Find where the given text appears and provide that cell's center as [X, Y] coordinate. 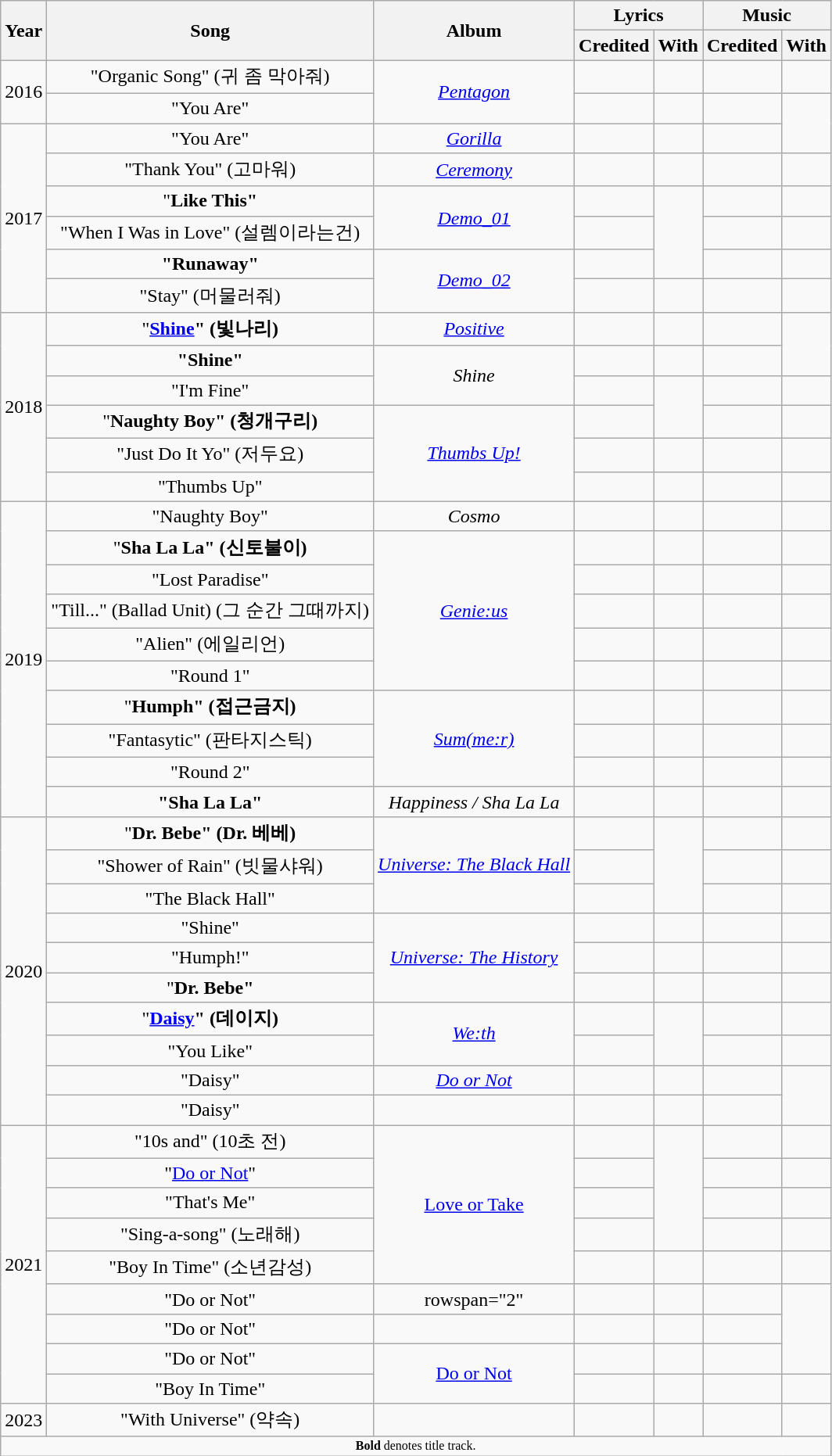
Universe: The Black Hall [474, 865]
"Daisy" (데이지) [210, 1020]
"Just Do It Yo" (저두요) [210, 455]
Genie:us [474, 611]
"Thumbs Up" [210, 486]
Shine [474, 375]
We:th [474, 1034]
2017 [23, 218]
Lyrics [639, 16]
"Lost Paradise" [210, 579]
"With Universe" (약속) [210, 1420]
rowspan="2" [474, 1299]
"Till..." (Ballad Unit) (그 순간 그때까지) [210, 611]
Demo_01 [474, 217]
Universe: The History [474, 958]
"Stay" (머물러줘) [210, 296]
"You Like" [210, 1050]
"The Black Hall" [210, 898]
Music [766, 16]
Love or Take [474, 1204]
"Runaway" [210, 264]
Bold denotes title track. [416, 1446]
2019 [23, 658]
"Fantasytic" (판타지스틱) [210, 741]
"Dr. Bebe" (Dr. 베베) [210, 834]
"Boy In Time" (소년감성) [210, 1268]
Year [23, 30]
"Sha La La" (신토불이) [210, 547]
2021 [23, 1264]
"Naughty Boy" [210, 516]
"That's Me" [210, 1203]
"Sing-a-song" (노래해) [210, 1234]
"I'm Fine" [210, 390]
"Like This" [210, 201]
"Humph!" [210, 958]
"Alien" (에일리언) [210, 644]
Pentagon [474, 92]
"Boy In Time" [210, 1388]
2016 [23, 92]
Song [210, 30]
"Round 1" [210, 676]
"Sha La La" [210, 802]
Gorilla [474, 138]
"Humph" (접근금지) [210, 707]
Cosmo [474, 516]
"10s and" (10초 전) [210, 1142]
"Shower of Rain" (빗물샤워) [210, 866]
2020 [23, 970]
"Round 2" [210, 772]
"Organic Song" (귀 좀 막아줘) [210, 77]
Demo_02 [474, 282]
"Thank You" (고마워) [210, 170]
"When I Was in Love" (설렘이라는건) [210, 233]
Album [474, 30]
Ceremony [474, 170]
Sum(me:r) [474, 738]
Happiness / Sha La La [474, 802]
"Dr. Bebe" [210, 988]
"Naughty Boy" (청개구리) [210, 422]
"Shine" (빛나리) [210, 328]
2023 [23, 1420]
Thumbs Up! [474, 454]
Positive [474, 328]
2018 [23, 407]
